Return (X, Y) of the center of cell containing provided text 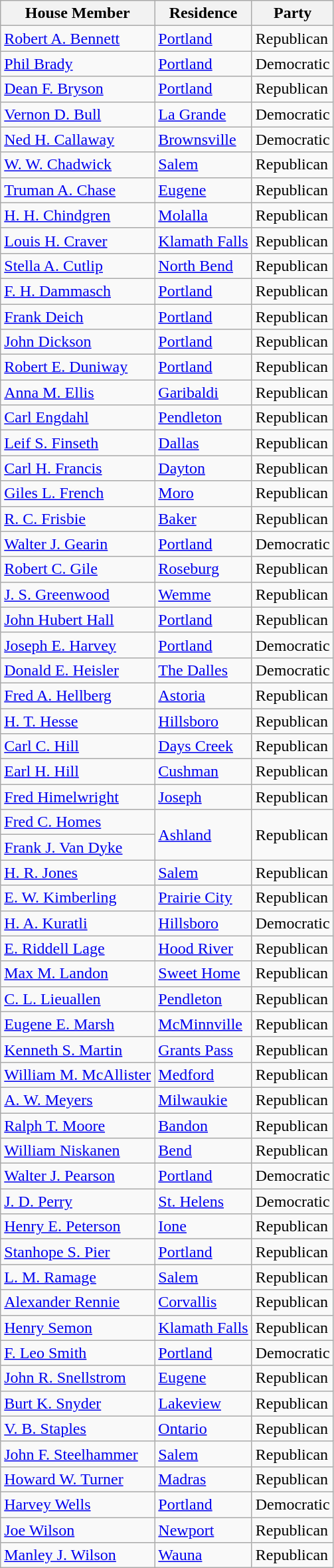
Fred Himelwright (78, 797)
Joe Wilson (78, 1529)
Frank Deich (78, 317)
Howard W. Turner (78, 1479)
Stella A. Cutlip (78, 266)
Wauna (203, 1555)
Baker (203, 519)
Fred A. Hellberg (78, 695)
Robert A. Bennett (78, 39)
William Niskanen (78, 1151)
McMinnville (203, 1024)
House Member (78, 13)
Leif S. Finseth (78, 443)
Harvey Wells (78, 1504)
Residence (203, 13)
Grants Pass (203, 1049)
J. S. Greenwood (78, 594)
Moro (203, 493)
H. T. Hesse (78, 721)
Brownsville (203, 139)
Dean F. Bryson (78, 89)
North Bend (203, 266)
Donald E. Heisler (78, 670)
Phil Brady (78, 64)
Ned H. Callaway (78, 139)
Truman A. Chase (78, 190)
Garibaldi (203, 392)
Sweet Home (203, 974)
Cushman (203, 772)
Medford (203, 1075)
W. W. Chadwick (78, 165)
Prairie City (203, 898)
Alexander Rennie (78, 1302)
Walter J. Pearson (78, 1176)
E. Riddell Lage (78, 948)
La Grande (203, 114)
H. H. Chindgren (78, 215)
Wemme (203, 594)
A. W. Meyers (78, 1100)
John Dickson (78, 342)
William M. McAllister (78, 1075)
Milwaukie (203, 1100)
L. M. Ramage (78, 1277)
Madras (203, 1479)
Lakeview (203, 1403)
J. D. Perry (78, 1201)
The Dalles (203, 670)
E. W. Kimberling (78, 898)
Vernon D. Bull (78, 114)
V. B. Staples (78, 1429)
St. Helens (203, 1201)
Newport (203, 1529)
Robert C. Gile (78, 569)
Eugene E. Marsh (78, 1024)
Dallas (203, 443)
Max M. Landon (78, 974)
F. Leo Smith (78, 1353)
Earl H. Hill (78, 772)
Hood River (203, 948)
Joseph E. Harvey (78, 645)
Fred C. Homes (78, 822)
Burt K. Snyder (78, 1403)
Ralph T. Moore (78, 1126)
Days Creek (203, 746)
Carl C. Hill (78, 746)
Astoria (203, 695)
Ontario (203, 1429)
Carl Engdahl (78, 418)
Joseph (203, 797)
Bend (203, 1151)
Henry Semon (78, 1328)
Stanhope S. Pier (78, 1252)
Henry E. Peterson (78, 1227)
Ashland (203, 835)
Frank J. Van Dyke (78, 847)
H. R. Jones (78, 873)
R. C. Frisbie (78, 519)
Roseburg (203, 569)
Robert E. Duniway (78, 367)
Walter J. Gearin (78, 544)
John Hubert Hall (78, 620)
F. H. Dammasch (78, 291)
Giles L. French (78, 493)
Ione (203, 1227)
Anna M. Ellis (78, 392)
Manley J. Wilson (78, 1555)
Bandon (203, 1126)
Kenneth S. Martin (78, 1049)
Dayton (203, 468)
Corvallis (203, 1302)
John F. Steelhammer (78, 1454)
C. L. Lieuallen (78, 999)
Louis H. Craver (78, 240)
H. A. Kuratli (78, 923)
Party (292, 13)
John R. Snellstrom (78, 1378)
Molalla (203, 215)
Carl H. Francis (78, 468)
